Capture the cell that displays the provided text and extract its (x, y) central coordinate. 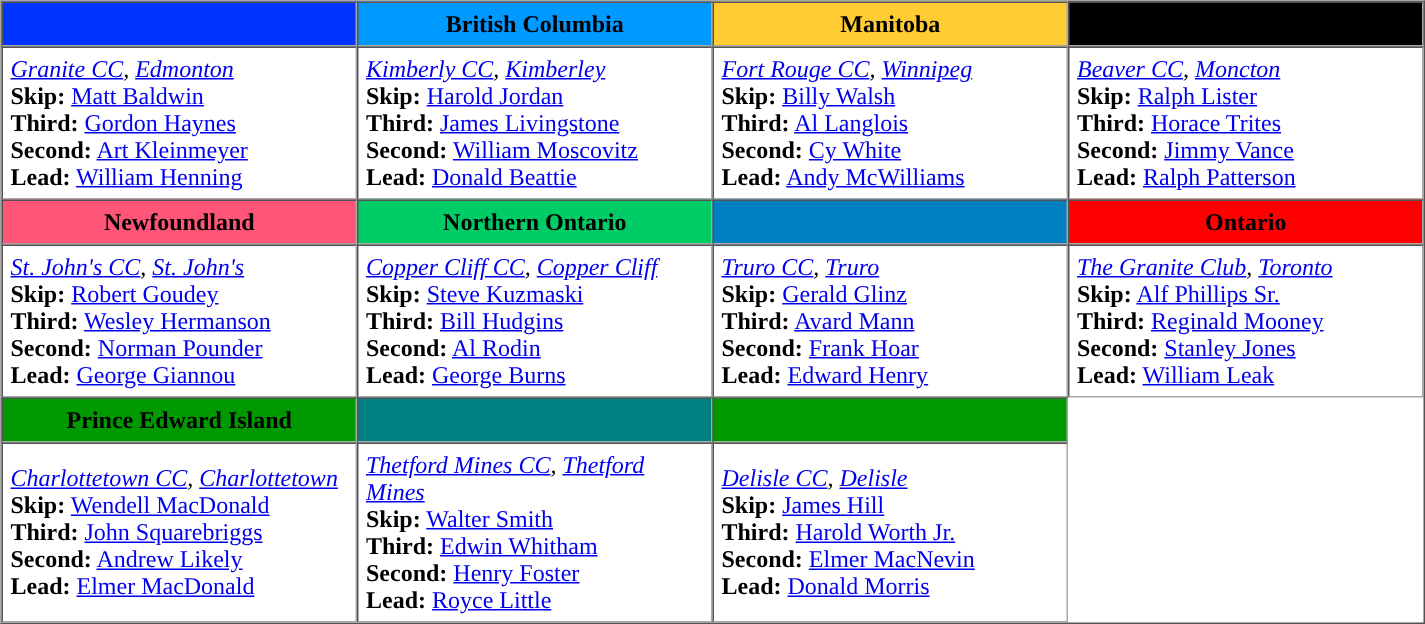
Truro CC, TruroSkip: Gerald Glinz Third: Avard Mann Second: Frank Hoar Lead: Edward Henry (890, 320)
Thetford Mines CC, Thetford MinesSkip: Walter Smith Third: Edwin Whitham Second: Henry Foster Lead: Royce Little (535, 532)
Ontario (1246, 222)
Prince Edward Island (180, 420)
Beaver CC, MonctonSkip: Ralph Lister Third: Horace Trites Second: Jimmy Vance Lead: Ralph Patterson (1246, 122)
Granite CC, EdmontonSkip: Matt Baldwin Third: Gordon Haynes Second: Art Kleinmeyer Lead: William Henning (180, 122)
Manitoba (890, 24)
The Granite Club, TorontoSkip: Alf Phillips Sr. Third: Reginald Mooney Second: Stanley Jones Lead: William Leak (1246, 320)
Delisle CC, DelisleSkip: James Hill Third: Harold Worth Jr. Second: Elmer MacNevin Lead: Donald Morris (890, 532)
Copper Cliff CC, Copper CliffSkip: Steve Kuzmaski Third: Bill Hudgins Second: Al Rodin Lead: George Burns (535, 320)
British Columbia (535, 24)
St. John's CC, St. John'sSkip: Robert Goudey Third: Wesley Hermanson Second: Norman Pounder Lead: George Giannou (180, 320)
Kimberly CC, KimberleySkip: Harold Jordan Third: James Livingstone Second: William Moscovitz Lead: Donald Beattie (535, 122)
Newfoundland (180, 222)
Northern Ontario (535, 222)
Fort Rouge CC, WinnipegSkip: Billy Walsh Third: Al Langlois Second: Cy White Lead: Andy McWilliams (890, 122)
Charlottetown CC, CharlottetownSkip: Wendell MacDonald Third: John Squarebriggs Second: Andrew Likely Lead: Elmer MacDonald (180, 532)
